Scan for the cell matching the given text and deliver its [X, Y] coordinate at center. 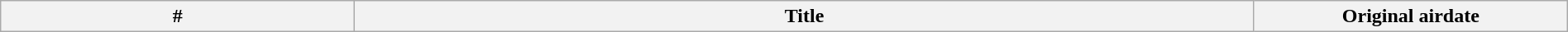
Title [805, 16]
Original airdate [1411, 16]
# [178, 16]
